Return the [X, Y] coordinate for the center point of the cell that contains the specified text.  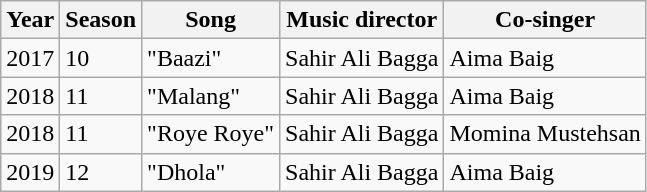
2019 [30, 172]
12 [101, 172]
Year [30, 20]
10 [101, 58]
"Roye Roye" [211, 134]
Momina Mustehsan [545, 134]
"Baazi" [211, 58]
"Dhola" [211, 172]
"Malang" [211, 96]
Music director [362, 20]
Season [101, 20]
2017 [30, 58]
Co-singer [545, 20]
Song [211, 20]
